Output the (X, Y) coordinate of the center of the cell containing the given text.  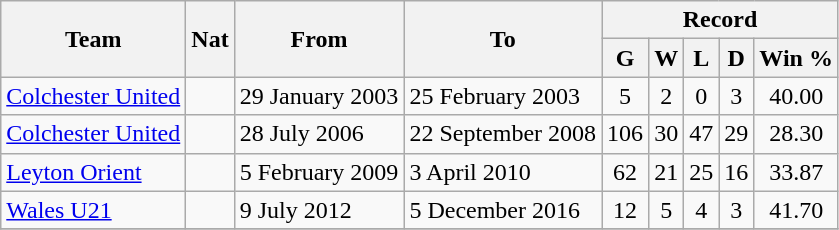
Nat (210, 39)
L (702, 58)
5 February 2009 (319, 172)
30 (666, 134)
5 December 2016 (503, 210)
Record (720, 20)
47 (702, 134)
9 July 2012 (319, 210)
2 (666, 96)
Team (94, 39)
G (626, 58)
D (736, 58)
40.00 (796, 96)
To (503, 39)
W (666, 58)
0 (702, 96)
28.30 (796, 134)
41.70 (796, 210)
12 (626, 210)
4 (702, 210)
21 (666, 172)
28 July 2006 (319, 134)
62 (626, 172)
25 February 2003 (503, 96)
3 April 2010 (503, 172)
From (319, 39)
22 September 2008 (503, 134)
Wales U21 (94, 210)
16 (736, 172)
33.87 (796, 172)
106 (626, 134)
29 January 2003 (319, 96)
Win % (796, 58)
Leyton Orient (94, 172)
25 (702, 172)
29 (736, 134)
